Output the (x, y) coordinate of the center of the cell containing the given text.  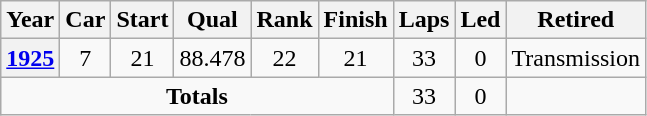
Finish (356, 20)
Car (86, 20)
Start (142, 20)
1925 (30, 58)
Year (30, 20)
Qual (212, 20)
7 (86, 58)
Led (480, 20)
88.478 (212, 58)
Totals (197, 96)
22 (284, 58)
Retired (576, 20)
Rank (284, 20)
Laps (424, 20)
Transmission (576, 58)
